From the cell containing the given text, extract its center point as (X, Y) coordinate. 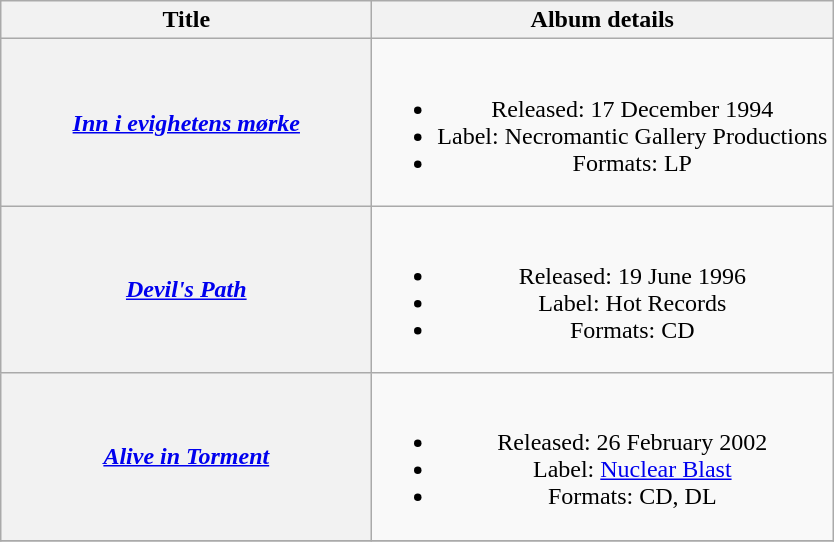
Alive in Torment (186, 456)
Released: 26 February 2002Label: Nuclear BlastFormats: CD, DL (602, 456)
Inn i evighetens mørke (186, 122)
Title (186, 20)
Devil's Path (186, 290)
Released: 19 June 1996Label: Hot RecordsFormats: CD (602, 290)
Album details (602, 20)
Released: 17 December 1994Label: Necromantic Gallery ProductionsFormats: LP (602, 122)
